Pinpoint the cell where the given text exists, returning its [x, y] midpoint coordinate. 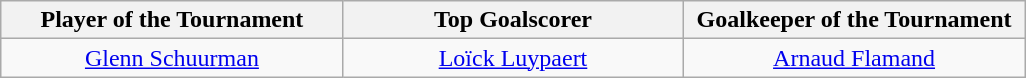
Loïck Luypaert [512, 58]
Arnaud Flamand [854, 58]
Player of the Tournament [172, 20]
Top Goalscorer [512, 20]
Glenn Schuurman [172, 58]
Goalkeeper of the Tournament [854, 20]
